Scan for the cell matching the given text and deliver its [X, Y] coordinate at center. 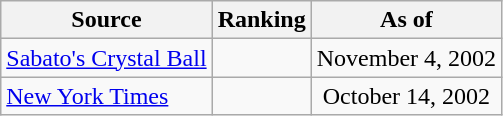
New York Times [106, 96]
Source [106, 20]
As of [406, 20]
October 14, 2002 [406, 96]
Sabato's Crystal Ball [106, 58]
November 4, 2002 [406, 58]
Ranking [262, 20]
